Determine the (x, y) coordinate at the center of the cell enclosing the given text.  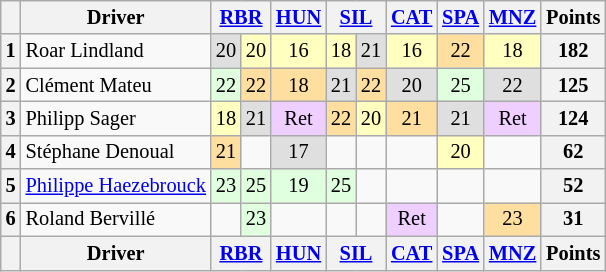
31 (573, 219)
125 (573, 85)
5 (11, 186)
Philipp Sager (116, 118)
3 (11, 118)
Stéphane Denoual (116, 152)
124 (573, 118)
Clément Mateu (116, 85)
62 (573, 152)
19 (298, 186)
17 (298, 152)
Roar Lindland (116, 51)
182 (573, 51)
52 (573, 186)
Roland Bervillé (116, 219)
6 (11, 219)
1 (11, 51)
4 (11, 152)
Philippe Haezebrouck (116, 186)
2 (11, 85)
